Return [x, y] of the center of cell containing provided text 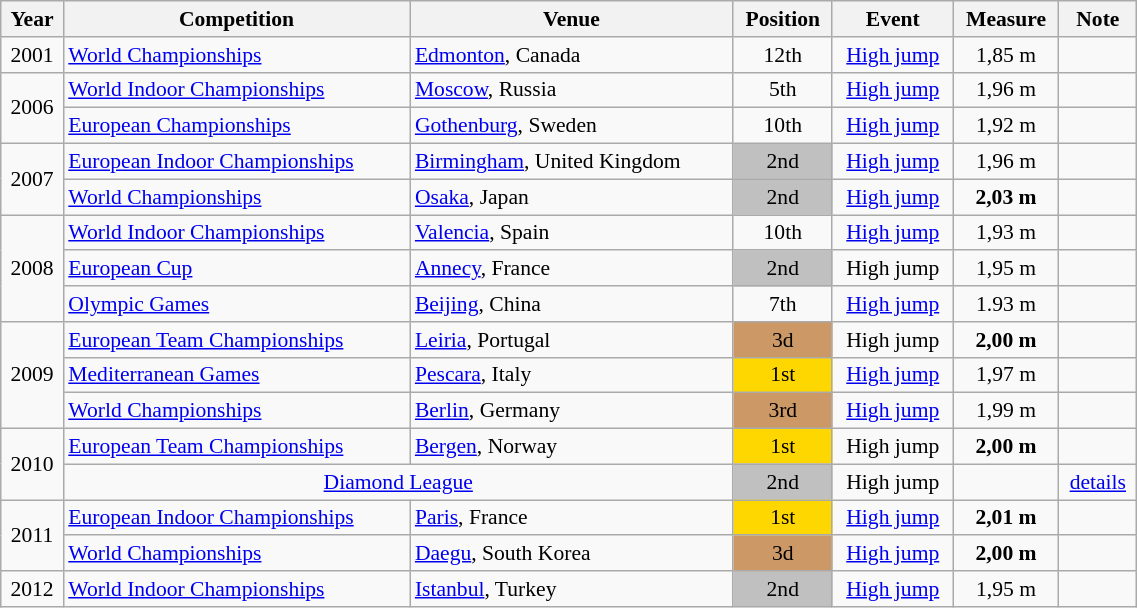
Birmingham, United Kingdom [572, 162]
2001 [32, 55]
2,01 m [1006, 518]
1.93 m [1006, 304]
Istanbul, Turkey [572, 589]
7th [782, 304]
2011 [32, 536]
Daegu, South Korea [572, 554]
1,97 m [1006, 375]
1,92 m [1006, 126]
Measure [1006, 19]
Note [1098, 19]
Osaka, Japan [572, 197]
12th [782, 55]
2007 [32, 180]
Beijing, China [572, 304]
2012 [32, 589]
Year [32, 19]
details [1098, 482]
Olympic Games [236, 304]
European Championships [236, 126]
Mediterranean Games [236, 375]
5th [782, 90]
Venue [572, 19]
Leiria, Portugal [572, 340]
Competition [236, 19]
Paris, France [572, 518]
1,85 m [1006, 55]
2009 [32, 376]
2,03 m [1006, 197]
Event [892, 19]
Diamond League [398, 482]
Moscow, Russia [572, 90]
Berlin, Germany [572, 411]
2006 [32, 108]
Position [782, 19]
Annecy, France [572, 269]
1,99 m [1006, 411]
Edmonton, Canada [572, 55]
Bergen, Norway [572, 447]
1,93 m [1006, 233]
European Cup [236, 269]
Gothenburg, Sweden [572, 126]
2008 [32, 268]
Valencia, Spain [572, 233]
Pescara, Italy [572, 375]
2010 [32, 464]
3rd [782, 411]
